Pinpoint the cell where the given text exists, returning its (x, y) midpoint coordinate. 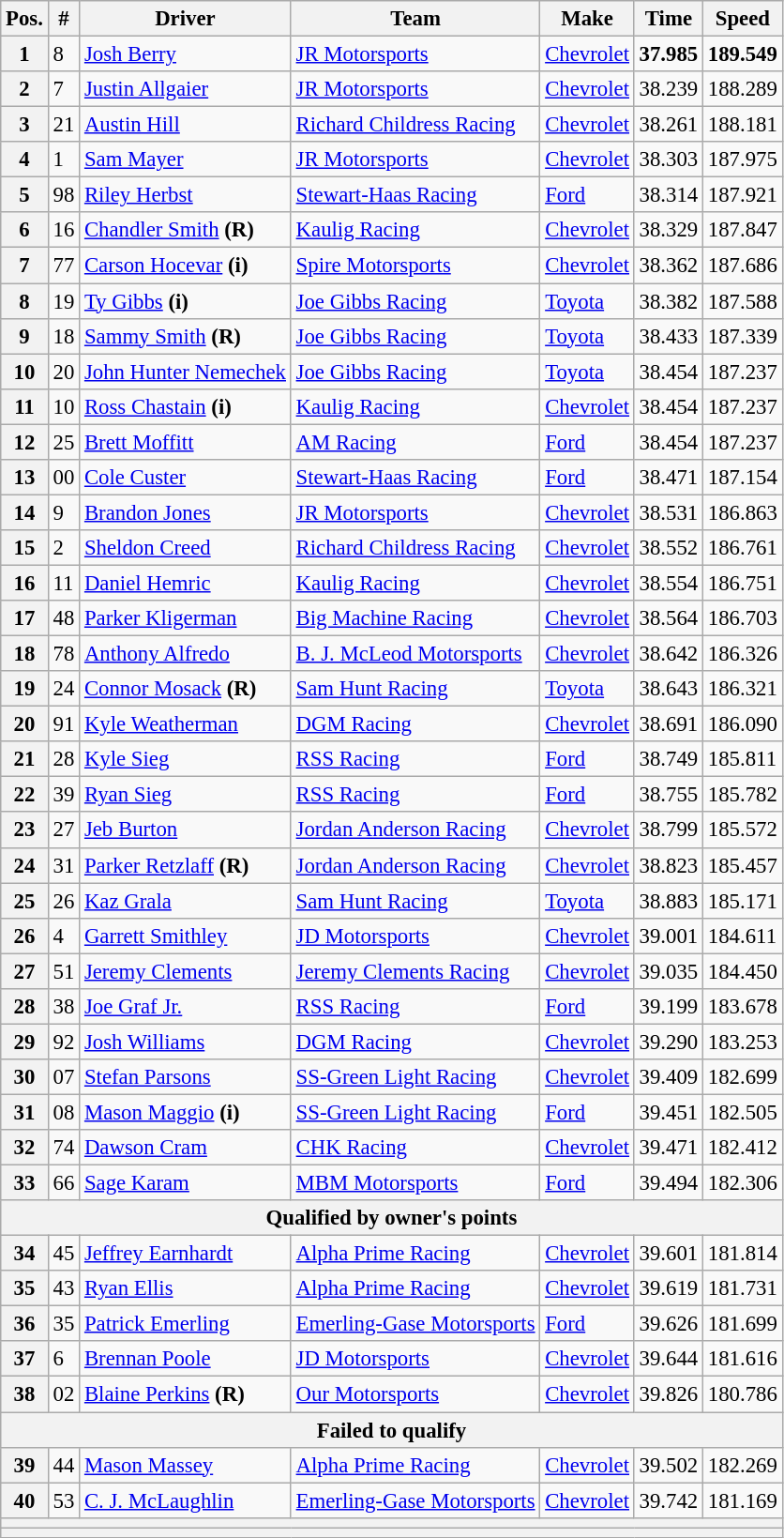
Jeremy Clements (186, 971)
92 (64, 1042)
Joe Graf Jr. (186, 1007)
Stefan Parsons (186, 1077)
22 (24, 795)
39.644 (668, 1360)
186.761 (743, 548)
Sammy Smith (R) (186, 336)
187.921 (743, 195)
186.090 (743, 724)
Sam Mayer (186, 160)
185.811 (743, 759)
Pos. (24, 19)
43 (64, 1288)
Josh Williams (186, 1042)
185.171 (743, 901)
187.686 (743, 266)
39.451 (668, 1112)
Jeb Burton (186, 830)
Parker Retzlaff (R) (186, 865)
38.749 (668, 759)
Cole Custer (186, 478)
3 (24, 125)
Ross Chastain (i) (186, 406)
53 (64, 1500)
07 (64, 1077)
13 (24, 478)
Driver (186, 19)
14 (24, 512)
Brett Moffitt (186, 442)
188.289 (743, 89)
38.799 (668, 830)
23 (24, 830)
39.471 (668, 1148)
33 (24, 1183)
40 (24, 1500)
Carson Hocevar (i) (186, 266)
38.554 (668, 583)
38.823 (668, 865)
39.626 (668, 1324)
38.564 (668, 618)
Make (587, 19)
Riley Herbst (186, 195)
38.471 (668, 478)
MBM Motorsports (415, 1183)
Justin Allgaier (186, 89)
B. J. McLeod Motorsports (415, 654)
36 (24, 1324)
37.985 (668, 54)
180.786 (743, 1394)
189.549 (743, 54)
Brennan Poole (186, 1360)
187.154 (743, 478)
66 (64, 1183)
39.001 (668, 936)
38.433 (668, 336)
77 (64, 266)
185.782 (743, 795)
Ty Gibbs (i) (186, 301)
Jeffrey Earnhardt (186, 1254)
38.552 (668, 548)
Kaz Grala (186, 901)
Jeremy Clements Racing (415, 971)
02 (64, 1394)
182.306 (743, 1183)
74 (64, 1148)
39.601 (668, 1254)
186.703 (743, 618)
39.494 (668, 1183)
38.303 (668, 160)
5 (24, 195)
38.642 (668, 654)
Spire Motorsports (415, 266)
186.751 (743, 583)
186.863 (743, 512)
181.169 (743, 1500)
Failed to qualify (392, 1430)
187.339 (743, 336)
C. J. McLaughlin (186, 1500)
Ryan Sieg (186, 795)
39.619 (668, 1288)
AM Racing (415, 442)
45 (64, 1254)
184.611 (743, 936)
Our Motorsports (415, 1394)
Mason Maggio (i) (186, 1112)
187.975 (743, 160)
Austin Hill (186, 125)
37 (24, 1360)
184.450 (743, 971)
39.502 (668, 1465)
Speed (743, 19)
Kyle Weatherman (186, 724)
39.742 (668, 1500)
# (64, 19)
Team (415, 19)
39.290 (668, 1042)
Time (668, 19)
182.699 (743, 1077)
Patrick Emerling (186, 1324)
Kyle Sieg (186, 759)
78 (64, 654)
Josh Berry (186, 54)
Connor Mosack (R) (186, 689)
38.691 (668, 724)
186.326 (743, 654)
Qualified by owner's points (392, 1218)
08 (64, 1112)
181.699 (743, 1324)
CHK Racing (415, 1148)
187.588 (743, 301)
98 (64, 195)
30 (24, 1077)
44 (64, 1465)
39.826 (668, 1394)
Chandler Smith (R) (186, 230)
39.409 (668, 1077)
186.321 (743, 689)
188.181 (743, 125)
39.199 (668, 1007)
38.239 (668, 89)
183.678 (743, 1007)
181.616 (743, 1360)
38.362 (668, 266)
183.253 (743, 1042)
Daniel Hemric (186, 583)
38.883 (668, 901)
187.847 (743, 230)
15 (24, 548)
182.412 (743, 1148)
John Hunter Nemechek (186, 372)
Big Machine Racing (415, 618)
Dawson Cram (186, 1148)
Anthony Alfredo (186, 654)
12 (24, 442)
38.382 (668, 301)
29 (24, 1042)
17 (24, 618)
00 (64, 478)
38.261 (668, 125)
Brandon Jones (186, 512)
38.329 (668, 230)
48 (64, 618)
Sheldon Creed (186, 548)
181.731 (743, 1288)
181.814 (743, 1254)
38.314 (668, 195)
38.755 (668, 795)
185.572 (743, 830)
32 (24, 1148)
Blaine Perkins (R) (186, 1394)
185.457 (743, 865)
38.643 (668, 689)
51 (64, 971)
39.035 (668, 971)
Sage Karam (186, 1183)
182.269 (743, 1465)
34 (24, 1254)
38.531 (668, 512)
Ryan Ellis (186, 1288)
Garrett Smithley (186, 936)
Parker Kligerman (186, 618)
182.505 (743, 1112)
Mason Massey (186, 1465)
91 (64, 724)
